Return (x, y) of the center of cell containing provided text 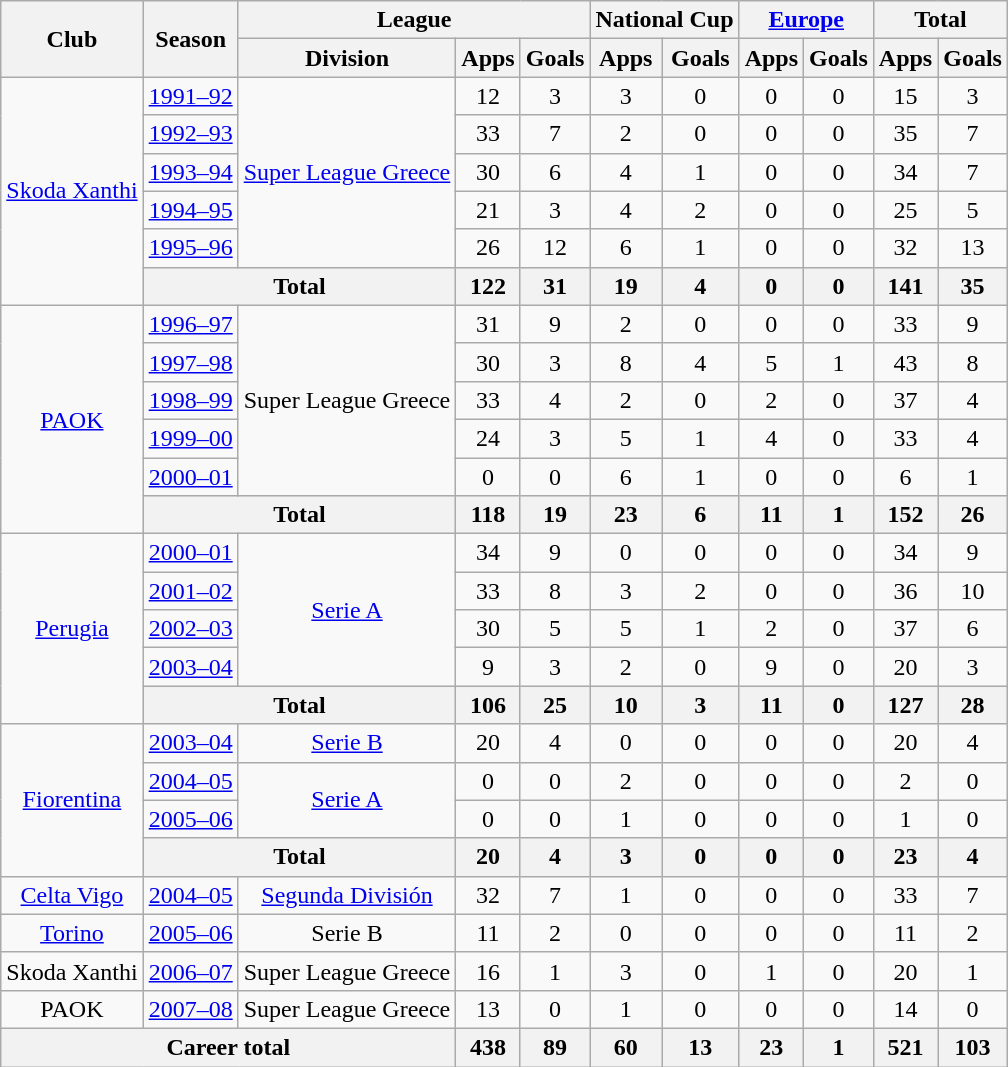
League (414, 20)
152 (905, 515)
28 (973, 705)
Career total (228, 1047)
106 (488, 705)
16 (488, 971)
1991–92 (190, 96)
89 (555, 1047)
1999–00 (190, 438)
2006–07 (190, 971)
Europe (806, 20)
141 (905, 286)
1993–94 (190, 172)
14 (905, 1009)
Celta Vigo (72, 895)
Division (347, 58)
60 (626, 1047)
438 (488, 1047)
1997–98 (190, 362)
24 (488, 438)
36 (905, 591)
15 (905, 96)
1996–97 (190, 324)
Fiorentina (72, 800)
1994–95 (190, 210)
43 (905, 362)
1995–96 (190, 248)
103 (973, 1047)
National Cup (664, 20)
521 (905, 1047)
1998–99 (190, 400)
1992–93 (190, 134)
Segunda División (347, 895)
Torino (72, 933)
127 (905, 705)
Perugia (72, 629)
2007–08 (190, 1009)
2001–02 (190, 591)
Season (190, 39)
Club (72, 39)
21 (488, 210)
122 (488, 286)
2002–03 (190, 629)
118 (488, 515)
